Locate the cell with the specified text and output its [X, Y] center coordinate. 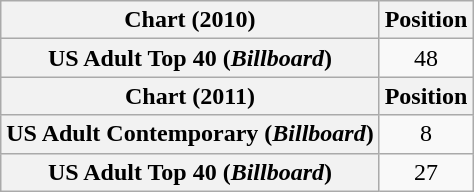
US Adult Contemporary (Billboard) [190, 134]
8 [426, 134]
27 [426, 172]
Chart (2010) [190, 20]
Chart (2011) [190, 96]
48 [426, 58]
